Return (X, Y) of the center of cell containing provided text 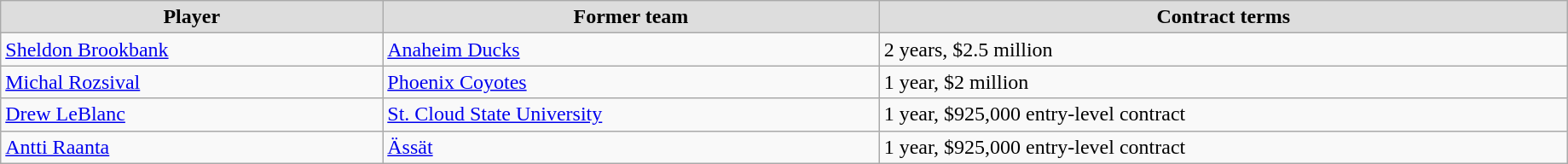
Former team (631, 17)
Contract terms (1223, 17)
Michal Rozsival (192, 82)
Ässät (631, 147)
Anaheim Ducks (631, 50)
Player (192, 17)
1 year, $2 million (1223, 82)
Drew LeBlanc (192, 114)
Phoenix Coyotes (631, 82)
2 years, $2.5 million (1223, 50)
Sheldon Brookbank (192, 50)
St. Cloud State University (631, 114)
Antti Raanta (192, 147)
